Pinpoint the cell where the given text exists, returning its (X, Y) midpoint coordinate. 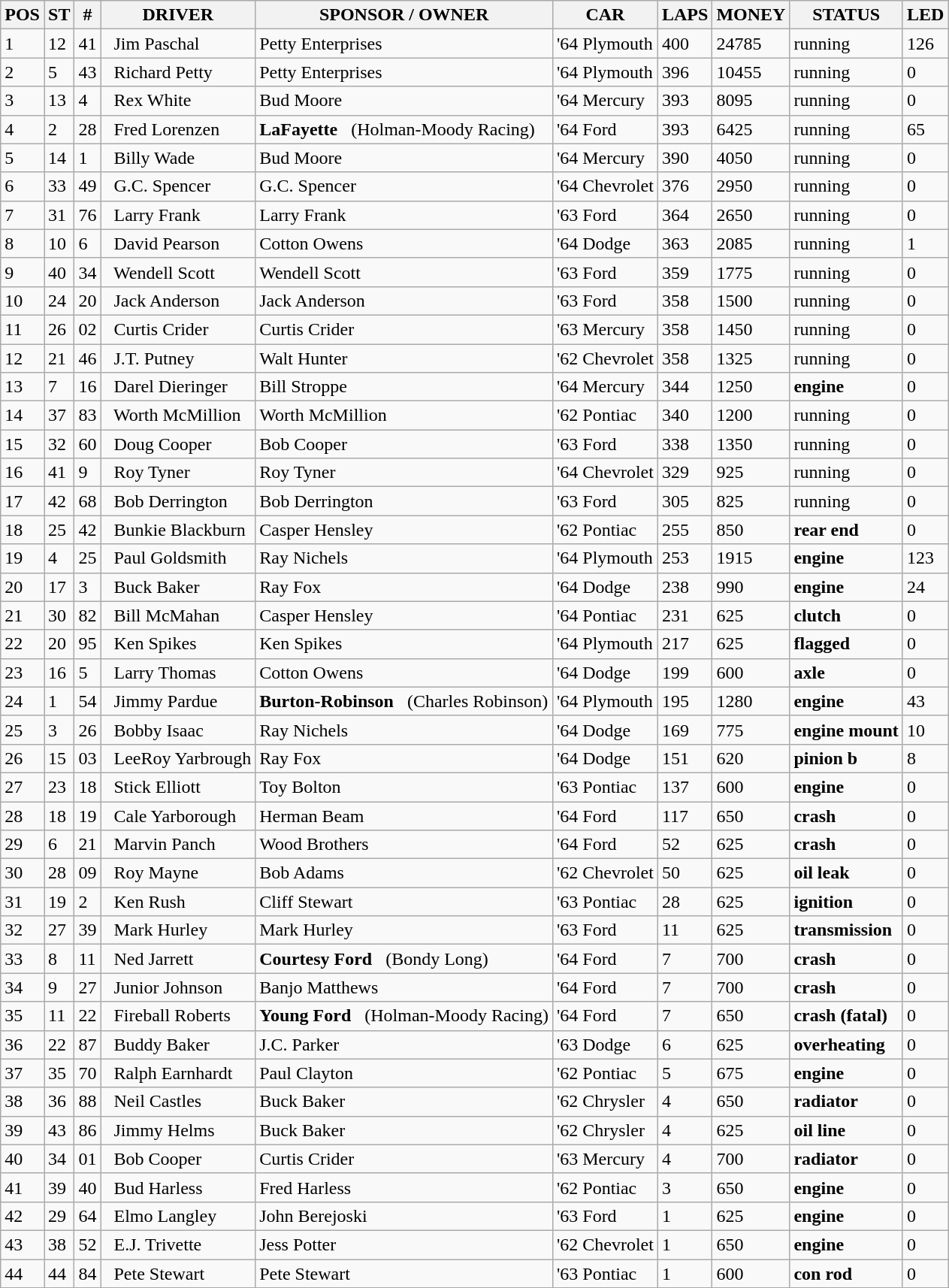
49 (87, 186)
Bunkie Blackburn (178, 530)
02 (87, 329)
Ken Rush (178, 902)
con rod (846, 1274)
1325 (751, 358)
2650 (751, 215)
axle (846, 673)
Junior Johnson (178, 987)
Toy Bolton (404, 787)
338 (685, 444)
990 (751, 587)
850 (751, 530)
Rex White (178, 101)
LaFayette (Holman-Moody Racing) (404, 129)
POS (23, 15)
1250 (751, 387)
ST (59, 15)
oil line (846, 1130)
1280 (751, 701)
pinion b (846, 758)
Bob Adams (404, 873)
1200 (751, 416)
Doug Cooper (178, 444)
Young Ford (Holman-Moody Racing) (404, 1016)
46 (87, 358)
J.T. Putney (178, 358)
2950 (751, 186)
LeeRoy Yarbrough (178, 758)
390 (685, 158)
overheating (846, 1045)
675 (751, 1073)
Bill Stroppe (404, 387)
Richard Petty (178, 72)
Walt Hunter (404, 358)
LED (925, 15)
253 (685, 558)
8095 (751, 101)
'64 Pontiac (605, 615)
Ned Jarrett (178, 959)
84 (87, 1274)
Billy Wade (178, 158)
1500 (751, 301)
1915 (751, 558)
82 (87, 615)
rear end (846, 530)
925 (751, 473)
87 (87, 1045)
Banjo Matthews (404, 987)
344 (685, 387)
Roy Mayne (178, 873)
J.C. Parker (404, 1045)
Marvin Panch (178, 845)
4050 (751, 158)
Cale Yarborough (178, 815)
Courtesy Ford (Bondy Long) (404, 959)
LAPS (685, 15)
825 (751, 501)
95 (87, 644)
396 (685, 72)
transmission (846, 930)
Cliff Stewart (404, 902)
400 (685, 44)
John Berejoski (404, 1216)
238 (685, 587)
117 (685, 815)
MONEY (751, 15)
88 (87, 1102)
340 (685, 416)
Burton-Robinson (Charles Robinson) (404, 701)
70 (87, 1073)
Paul Goldsmith (178, 558)
Darel Dieringer (178, 387)
Herman Beam (404, 815)
137 (685, 787)
199 (685, 673)
24785 (751, 44)
clutch (846, 615)
oil leak (846, 873)
SPONSOR / OWNER (404, 15)
09 (87, 873)
83 (87, 416)
STATUS (846, 15)
151 (685, 758)
Jim Paschal (178, 44)
01 (87, 1159)
E.J. Trivette (178, 1244)
Fred Harless (404, 1187)
David Pearson (178, 243)
231 (685, 615)
crash (fatal) (846, 1016)
Jimmy Helms (178, 1130)
flagged (846, 644)
65 (925, 129)
169 (685, 730)
Fred Lorenzen (178, 129)
Jess Potter (404, 1244)
6425 (751, 129)
195 (685, 701)
Fireball Roberts (178, 1016)
Larry Thomas (178, 673)
'63 Dodge (605, 1045)
03 (87, 758)
86 (87, 1130)
60 (87, 444)
126 (925, 44)
Neil Castles (178, 1102)
Bud Harless (178, 1187)
10455 (751, 72)
1450 (751, 329)
DRIVER (178, 15)
68 (87, 501)
76 (87, 215)
Ralph Earnhardt (178, 1073)
CAR (605, 15)
Buddy Baker (178, 1045)
620 (751, 758)
305 (685, 501)
123 (925, 558)
Bill McMahan (178, 615)
363 (685, 243)
359 (685, 272)
ignition (846, 902)
Elmo Langley (178, 1216)
# (87, 15)
50 (685, 873)
2085 (751, 243)
Stick Elliott (178, 787)
64 (87, 1216)
775 (751, 730)
364 (685, 215)
329 (685, 473)
Paul Clayton (404, 1073)
1775 (751, 272)
Bobby Isaac (178, 730)
54 (87, 701)
Wood Brothers (404, 845)
376 (685, 186)
1350 (751, 444)
217 (685, 644)
255 (685, 530)
Jimmy Pardue (178, 701)
engine mount (846, 730)
